From the cell containing the given text, extract its center point as [X, Y] coordinate. 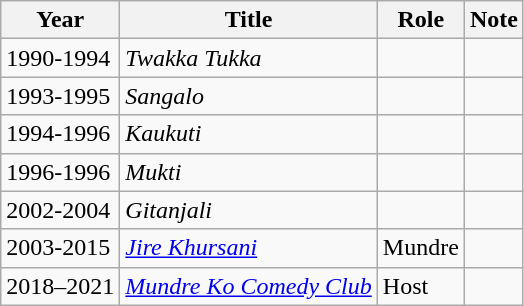
Mundre Ko Comedy Club [248, 286]
Year [60, 20]
Mukti [248, 172]
Sangalo [248, 96]
Note [494, 20]
2002-2004 [60, 210]
1993-1995 [60, 96]
Twakka Tukka [248, 58]
Role [420, 20]
Kaukuti [248, 134]
1990-1994 [60, 58]
Gitanjali [248, 210]
2003-2015 [60, 248]
Title [248, 20]
1996-1996 [60, 172]
2018–2021 [60, 286]
1994-1996 [60, 134]
Mundre [420, 248]
Host [420, 286]
Jire Khursani [248, 248]
